Search for the cell housing the specified text and yield its (x, y) center coordinate. 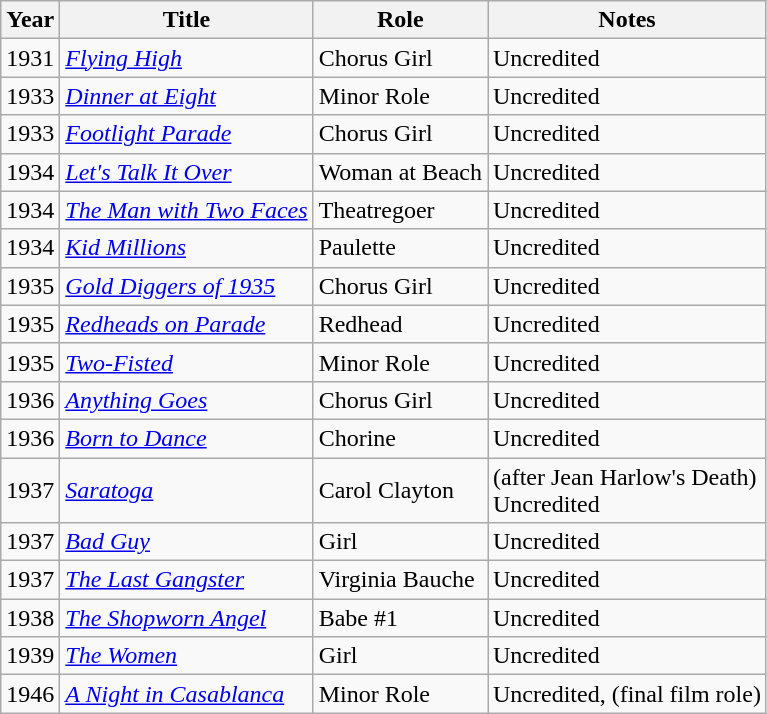
Woman at Beach (400, 172)
Gold Diggers of 1935 (186, 286)
Redheads on Parade (186, 324)
Flying High (186, 58)
Year (30, 20)
Role (400, 20)
Bad Guy (186, 542)
The Last Gangster (186, 580)
Let's Talk It Over (186, 172)
Theatregoer (400, 210)
Redhead (400, 324)
1938 (30, 618)
Babe #1 (400, 618)
Paulette (400, 248)
Uncredited, (final film role) (628, 694)
The Man with Two Faces (186, 210)
Dinner at Eight (186, 96)
Virginia Bauche (400, 580)
Saratoga (186, 490)
The Shopworn Angel (186, 618)
Born to Dance (186, 438)
Footlight Parade (186, 134)
1946 (30, 694)
(after Jean Harlow's Death) Uncredited (628, 490)
The Women (186, 656)
1939 (30, 656)
Kid Millions (186, 248)
Anything Goes (186, 400)
Chorine (400, 438)
1931 (30, 58)
Carol Clayton (400, 490)
Notes (628, 20)
Title (186, 20)
A Night in Casablanca (186, 694)
Two-Fisted (186, 362)
